Identify which cell holds the provided text, then report its [x, y] central coordinate. 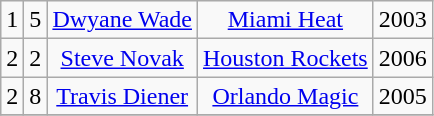
Dwyane Wade [122, 20]
1 [12, 20]
5 [36, 20]
2003 [402, 20]
Steve Novak [122, 58]
8 [36, 96]
Travis Diener [122, 96]
Orlando Magic [286, 96]
Houston Rockets [286, 58]
2005 [402, 96]
2006 [402, 58]
Miami Heat [286, 20]
